Identify which cell holds the provided text, then report its [x, y] central coordinate. 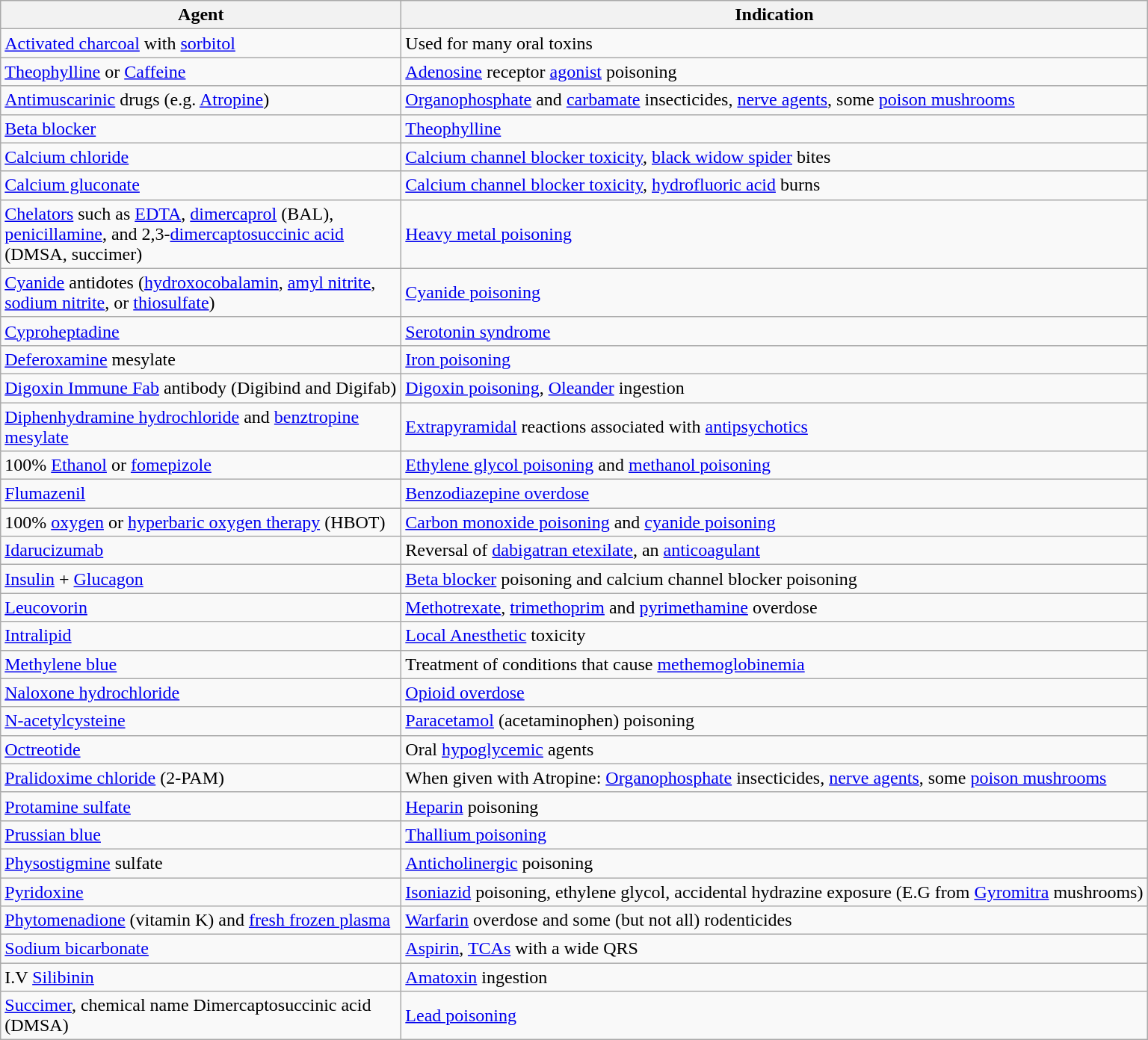
Idarucizumab [201, 551]
Theophylline or Caffeine [201, 72]
Flumazenil [201, 494]
Indication [774, 15]
Prussian blue [201, 835]
Octreotide [201, 749]
When given with Atropine: Organophosphate insecticides, nerve agents, some poison mushrooms [774, 778]
Pralidoxime chloride (2-PAM) [201, 778]
100% Ethanol or fomepizole [201, 465]
Naloxone hydrochloride [201, 693]
Beta blocker [201, 129]
Theophylline [774, 129]
Agent [201, 15]
Antimuscarinic drugs (e.g. Atropine) [201, 100]
Activated charcoal with sorbitol [201, 43]
Intralipid [201, 636]
Beta blocker poisoning and calcium channel blocker poisoning [774, 579]
Chelators such as EDTA, dimercaprol (BAL), penicillamine, and 2,3-dimercaptosuccinic acid (DMSA, succimer) [201, 234]
Local Anesthetic toxicity [774, 636]
Adenosine receptor agonist poisoning [774, 72]
Calcium chloride [201, 157]
Pyridoxine [201, 891]
Opioid overdose [774, 693]
Paracetamol (acetaminophen) poisoning [774, 721]
Thallium poisoning [774, 835]
Isoniazid poisoning, ethylene glycol, accidental hydrazine exposure (E.G from Gyromitra mushrooms) [774, 891]
I.V Silibinin [201, 977]
Warfarin overdose and some (but not all) rodenticides [774, 920]
Treatment of conditions that cause methemoglobinemia [774, 664]
Benzodiazepine overdose [774, 494]
Amatoxin ingestion [774, 977]
Digoxin poisoning, Oleander ingestion [774, 388]
Diphenhydramine hydrochloride and benztropine mesylate [201, 426]
Cyanide poisoning [774, 293]
Anticholinergic poisoning [774, 863]
Aspirin, TCAs with a wide QRS [774, 949]
Used for many oral toxins [774, 43]
Leucovorin [201, 607]
Calcium gluconate [201, 185]
Cyproheptadine [201, 331]
Cyanide antidotes (hydroxocobalamin, amyl nitrite, sodium nitrite, or thiosulfate) [201, 293]
Organophosphate and carbamate insecticides, nerve agents, some poison mushrooms [774, 100]
Calcium channel blocker toxicity, hydrofluoric acid burns [774, 185]
Extrapyramidal reactions associated with antipsychotics [774, 426]
Methylene blue [201, 664]
Oral hypoglycemic agents [774, 749]
Serotonin syndrome [774, 331]
Insulin + Glucagon [201, 579]
Sodium bicarbonate [201, 949]
Digoxin Immune Fab antibody (Digibind and Digifab) [201, 388]
Physostigmine sulfate [201, 863]
Iron poisoning [774, 359]
Deferoxamine mesylate [201, 359]
Calcium channel blocker toxicity, black widow spider bites [774, 157]
Carbon monoxide poisoning and cyanide poisoning [774, 522]
Succimer, chemical name Dimercaptosuccinic acid (DMSA) [201, 1016]
Heparin poisoning [774, 806]
Phytomenadione (vitamin K) and fresh frozen plasma [201, 920]
Methotrexate, trimethoprim and pyrimethamine overdose [774, 607]
Protamine sulfate [201, 806]
Heavy metal poisoning [774, 234]
N-acetylcysteine [201, 721]
Lead poisoning [774, 1016]
Ethylene glycol poisoning and methanol poisoning [774, 465]
Reversal of dabigatran etexilate, an anticoagulant [774, 551]
100% oxygen or hyperbaric oxygen therapy (HBOT) [201, 522]
